Output the (x, y) coordinate of the center of the cell containing the given text.  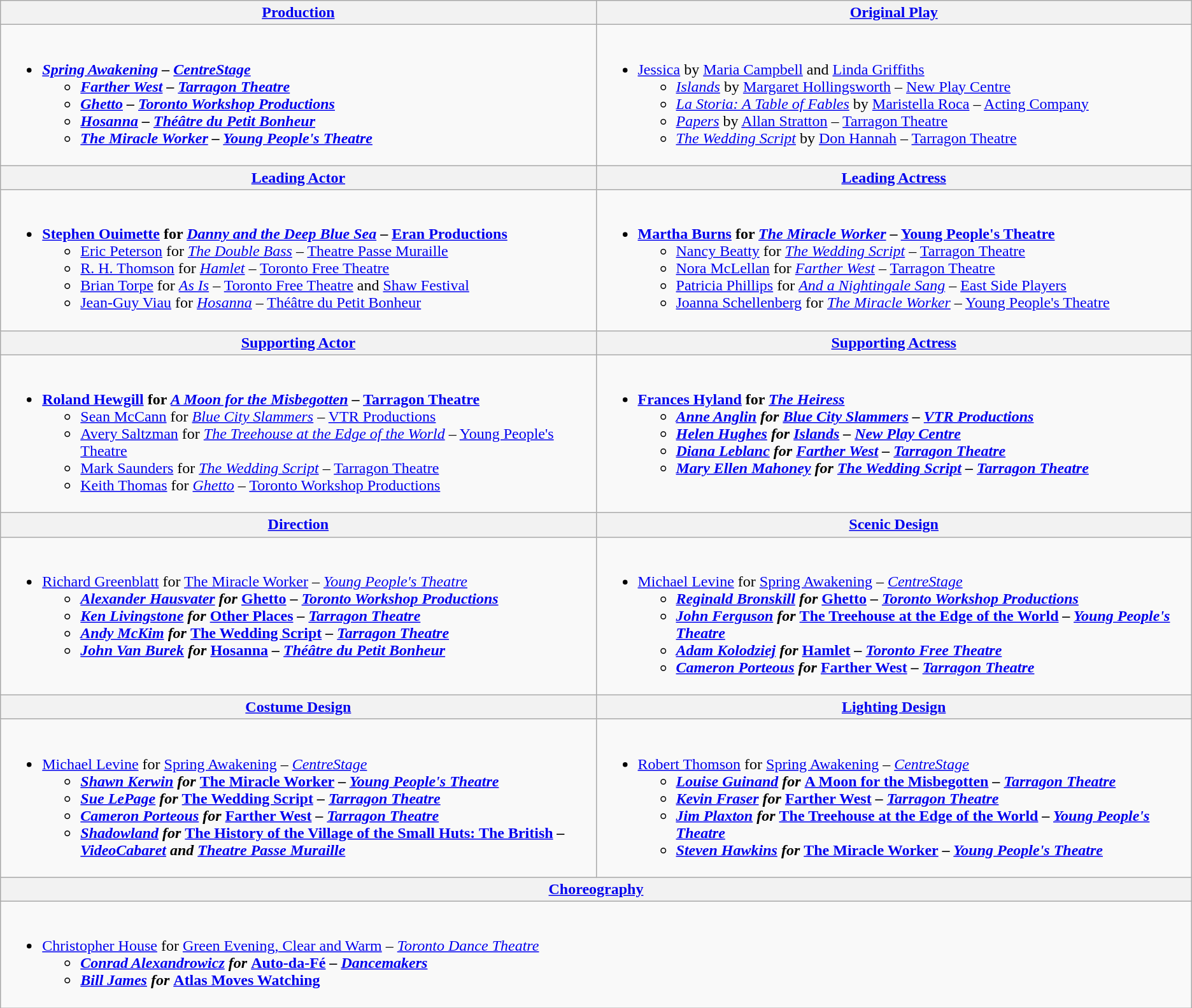
Choreography (596, 889)
Direction (298, 525)
Supporting Actor (298, 343)
Leading Actress (894, 178)
Supporting Actress (894, 343)
Leading Actor (298, 178)
Costume Design (298, 707)
Original Play (894, 13)
Production (298, 13)
Scenic Design (894, 525)
Lighting Design (894, 707)
